Locate the cell with the specified text and output its (X, Y) center coordinate. 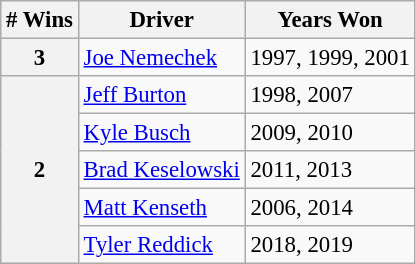
Years Won (330, 20)
Driver (162, 20)
3 (40, 58)
Matt Kenseth (162, 208)
Joe Nemechek (162, 58)
Tyler Reddick (162, 245)
2018, 2019 (330, 245)
Brad Keselowski (162, 170)
2 (40, 170)
2009, 2010 (330, 133)
2011, 2013 (330, 170)
1997, 1999, 2001 (330, 58)
2006, 2014 (330, 208)
1998, 2007 (330, 95)
Kyle Busch (162, 133)
Jeff Burton (162, 95)
# Wins (40, 20)
